Search for the cell housing the specified text and yield its [x, y] center coordinate. 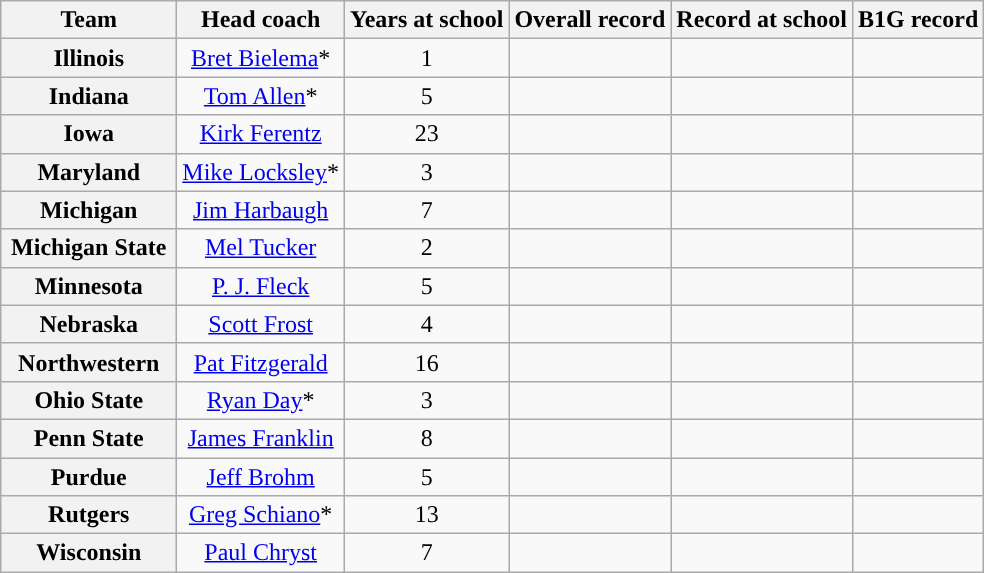
Jim Harbaugh [261, 210]
Paul Chryst [261, 553]
1 [427, 58]
Bret Bielema* [261, 58]
Penn State [89, 438]
Jeff Brohm [261, 477]
Ryan Day* [261, 400]
13 [427, 515]
Michigan [89, 210]
Years at school [427, 20]
Ohio State [89, 400]
Iowa [89, 134]
Team [89, 20]
23 [427, 134]
2 [427, 248]
4 [427, 324]
Northwestern [89, 362]
Mike Locksley* [261, 172]
Record at school [762, 20]
Maryland [89, 172]
Indiana [89, 96]
Illinois [89, 58]
P. J. Fleck [261, 286]
Minnesota [89, 286]
James Franklin [261, 438]
Scott Frost [261, 324]
Pat Fitzgerald [261, 362]
16 [427, 362]
8 [427, 438]
Mel Tucker [261, 248]
Greg Schiano* [261, 515]
Wisconsin [89, 553]
Kirk Ferentz [261, 134]
Head coach [261, 20]
Rutgers [89, 515]
Overall record [590, 20]
Purdue [89, 477]
Tom Allen* [261, 96]
B1G record [918, 20]
Michigan State [89, 248]
Nebraska [89, 324]
